Provide the (X, Y) coordinate of the cell's center where the given text is located.  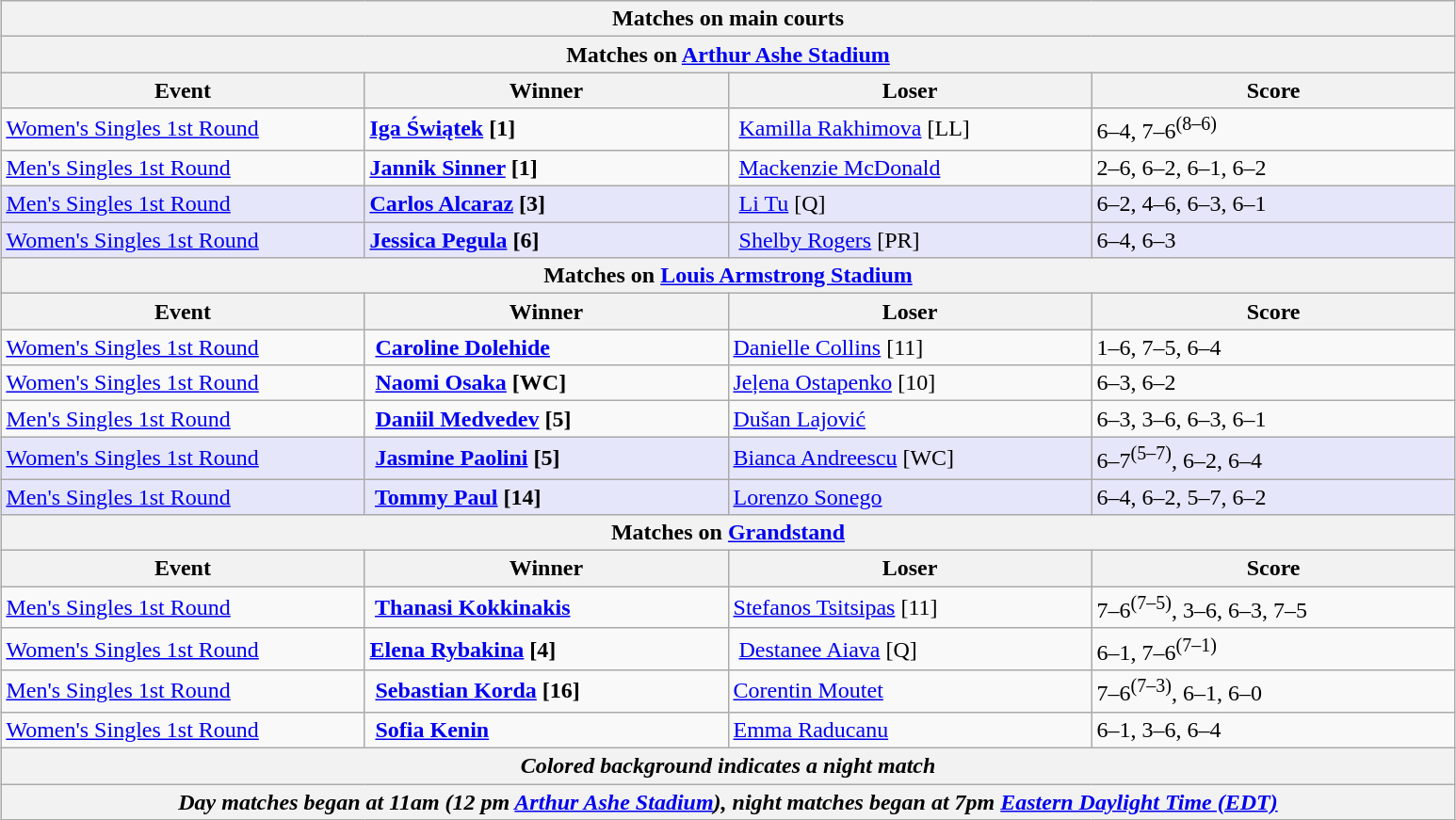
6–4, 7–6(8–6) (1273, 130)
Matches on Louis Armstrong Stadium (728, 276)
6–7(5–7), 6–2, 6–4 (1273, 458)
Li Tu [Q] (910, 204)
6–4, 6–3 (1273, 240)
Thanasi Kokkinakis (546, 608)
6–4, 6–2, 5–7, 6–2 (1273, 497)
Colored background indicates a night match (728, 765)
Emma Raducanu (910, 730)
6–2, 4–6, 6–3, 6–1 (1273, 204)
Elena Rybakina [4] (546, 650)
Lorenzo Sonego (910, 497)
1–6, 7–5, 6–4 (1273, 347)
Daniil Medvedev [5] (546, 419)
Carlos Alcaraz [3] (546, 204)
Jannik Sinner [1] (546, 168)
6–3, 6–2 (1273, 383)
6–1, 3–6, 6–4 (1273, 730)
6–3, 3–6, 6–3, 6–1 (1273, 419)
Matches on Arthur Ashe Stadium (728, 55)
Mackenzie McDonald (910, 168)
Destanee Aiava [Q] (910, 650)
7–6(7–5), 3–6, 6–3, 7–5 (1273, 608)
Jeļena Ostapenko [10] (910, 383)
Iga Świątek [1] (546, 130)
Danielle Collins [11] (910, 347)
Shelby Rogers [PR] (910, 240)
6–1, 7–6(7–1) (1273, 650)
Caroline Dolehide (546, 347)
Dušan Lajović (910, 419)
Sebastian Korda [16] (546, 691)
Day matches began at 11am (12 pm Arthur Ashe Stadium), night matches began at 7pm Eastern Daylight Time (EDT) (728, 802)
Corentin Moutet (910, 691)
Jasmine Paolini [5] (546, 458)
Kamilla Rakhimova [LL] (910, 130)
Bianca Andreescu [WC] (910, 458)
Matches on Grandstand (728, 533)
Naomi Osaka [WC] (546, 383)
Sofia Kenin (546, 730)
Stefanos Tsitsipas [11] (910, 608)
Tommy Paul [14] (546, 497)
7–6(7–3), 6–1, 6–0 (1273, 691)
2–6, 6–2, 6–1, 6–2 (1273, 168)
Matches on main courts (728, 19)
Jessica Pegula [6] (546, 240)
